Pinpoint the cell where the given text exists, returning its [x, y] midpoint coordinate. 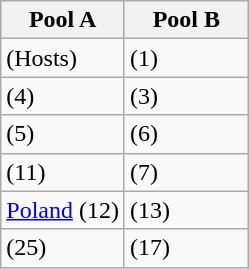
(7) [186, 172]
(1) [186, 58]
(4) [63, 96]
Pool A [63, 20]
(25) [63, 248]
(13) [186, 210]
(11) [63, 172]
Pool B [186, 20]
Poland (12) [63, 210]
(17) [186, 248]
(5) [63, 134]
(3) [186, 96]
(6) [186, 134]
(Hosts) [63, 58]
